Pinpoint the cell where the given text exists, returning its [X, Y] midpoint coordinate. 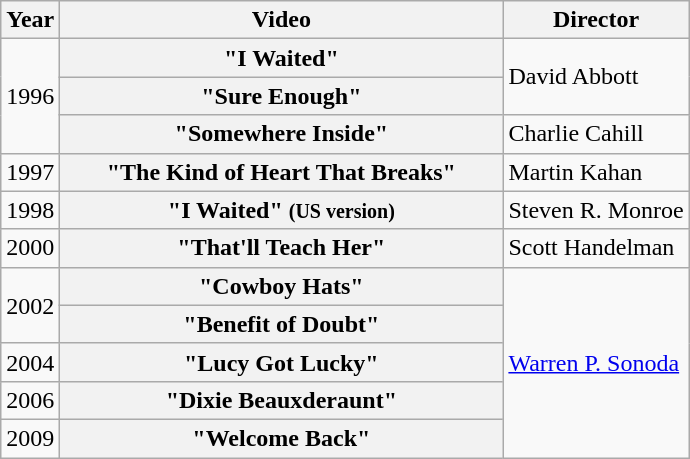
2004 [30, 362]
"That'll Teach Her" [282, 248]
Scott Handelman [596, 248]
Steven R. Monroe [596, 210]
Charlie Cahill [596, 134]
"Somewhere Inside" [282, 134]
"Sure Enough" [282, 96]
Warren P. Sonoda [596, 362]
2009 [30, 438]
David Abbott [596, 77]
"Dixie Beauxderaunt" [282, 400]
Year [30, 20]
"The Kind of Heart That Breaks" [282, 172]
"I Waited" [282, 58]
Martin Kahan [596, 172]
"Benefit of Doubt" [282, 324]
Video [282, 20]
"Lucy Got Lucky" [282, 362]
2002 [30, 305]
"Cowboy Hats" [282, 286]
1997 [30, 172]
1998 [30, 210]
1996 [30, 96]
2006 [30, 400]
"Welcome Back" [282, 438]
2000 [30, 248]
Director [596, 20]
"I Waited" (US version) [282, 210]
